Detect which cell encompasses the target text, then output its (x, y) center coordinate. 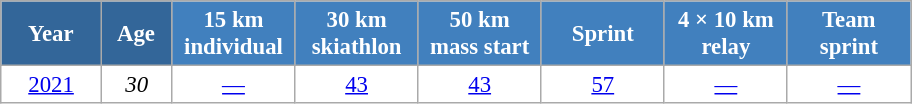
Age (136, 34)
15 km individual (234, 34)
2021 (52, 85)
Sprint (602, 34)
57 (602, 85)
4 × 10 km relay (726, 34)
50 km mass start (480, 34)
Team sprint (848, 34)
30 (136, 85)
Year (52, 34)
30 km skiathlon (356, 34)
